Return the (x, y) coordinate for the center point of the cell that contains the specified text.  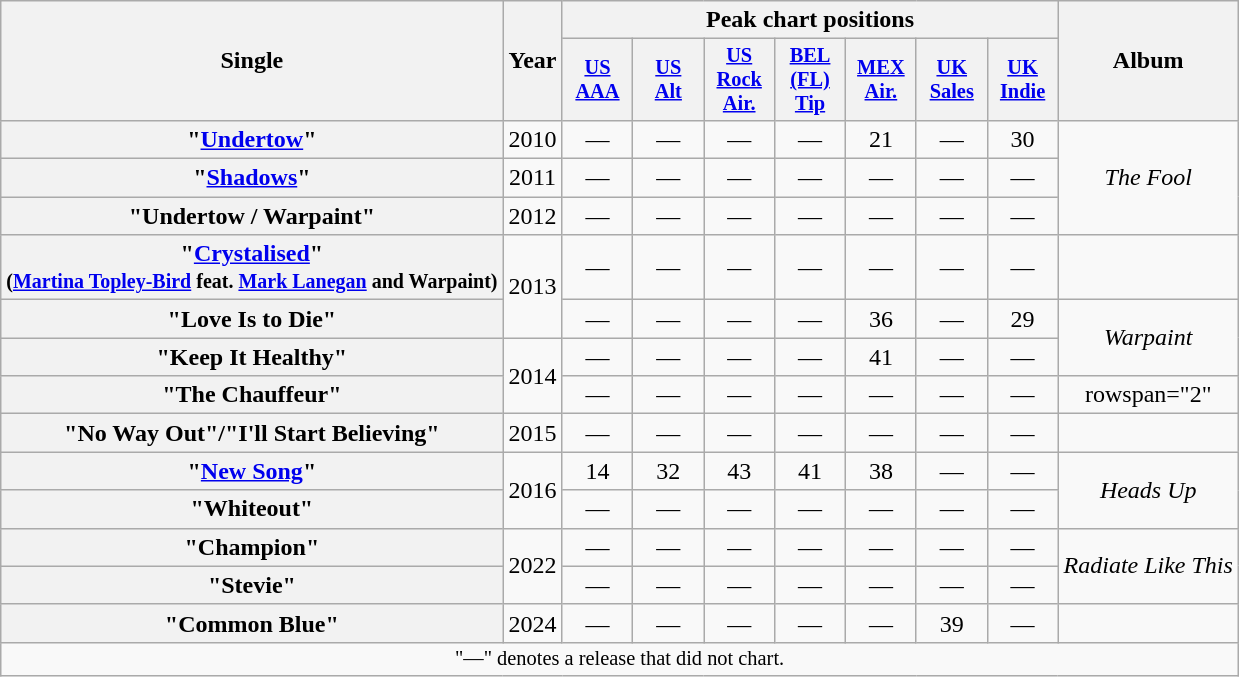
"Whiteout" (252, 509)
Album (1148, 61)
"No Way Out"/"I'll Start Believing" (252, 433)
Heads Up (1148, 490)
2015 (532, 433)
43 (740, 471)
"Keep It Healthy" (252, 357)
2024 (532, 623)
"Undertow" (252, 139)
30 (1022, 139)
2014 (532, 376)
"Love Is to Die" (252, 319)
"—" denotes a release that did not chart. (620, 659)
36 (880, 319)
rowspan="2" (1148, 395)
2010 (532, 139)
38 (880, 471)
Peak chart positions (810, 20)
Warpaint (1148, 338)
UK Indie (1022, 80)
Single (252, 61)
"Champion" (252, 547)
The Fool (1148, 177)
Radiate Like This (1148, 566)
"Undertow / Warpaint" (252, 216)
39 (952, 623)
"The Chauffeur" (252, 395)
2012 (532, 216)
2022 (532, 566)
14 (598, 471)
21 (880, 139)
"Crystalised"(Martina Topley-Bird feat. Mark Lanegan and Warpaint) (252, 268)
"Shadows" (252, 178)
Year (532, 61)
"Common Blue" (252, 623)
"New Song" (252, 471)
2016 (532, 490)
32 (668, 471)
2013 (532, 286)
USRockAir. (740, 80)
MEXAir. (880, 80)
29 (1022, 319)
"Stevie" (252, 585)
USAlt (668, 80)
2011 (532, 178)
BEL(FL)Tip (810, 80)
USAAA (598, 80)
UKSales (952, 80)
